Determine the (x, y) coordinate at the center of the cell enclosing the given text.  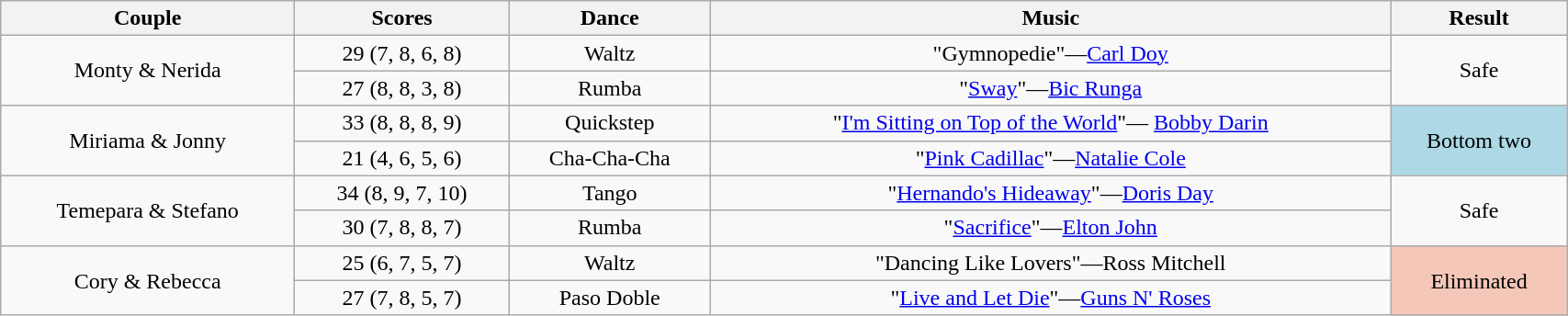
34 (8, 9, 7, 10) (402, 193)
Music (1051, 18)
"Hernando's Hideaway"—Doris Day (1051, 193)
Eliminated (1479, 280)
Temepara & Stefano (148, 210)
Quickstep (610, 123)
Dance (610, 18)
Monty & Nerida (148, 71)
"Sway"—Bic Runga (1051, 88)
Scores (402, 18)
Paso Doble (610, 298)
Couple (148, 18)
"Live and Let Die"—Guns N' Roses (1051, 298)
"Pink Cadillac"—Natalie Cole (1051, 158)
30 (7, 8, 8, 7) (402, 228)
Cha-Cha-Cha (610, 158)
21 (4, 6, 5, 6) (402, 158)
Bottom two (1479, 141)
"I'm Sitting on Top of the World"— Bobby Darin (1051, 123)
"Gymnopedie"—Carl Doy (1051, 53)
Cory & Rebecca (148, 280)
Miriama & Jonny (148, 141)
27 (7, 8, 5, 7) (402, 298)
29 (7, 8, 6, 8) (402, 53)
Result (1479, 18)
"Sacrifice"—Elton John (1051, 228)
27 (8, 8, 3, 8) (402, 88)
25 (6, 7, 5, 7) (402, 263)
33 (8, 8, 8, 9) (402, 123)
Tango (610, 193)
"Dancing Like Lovers"—Ross Mitchell (1051, 263)
